Determine the (x, y) coordinate at the center of the cell enclosing the given text.  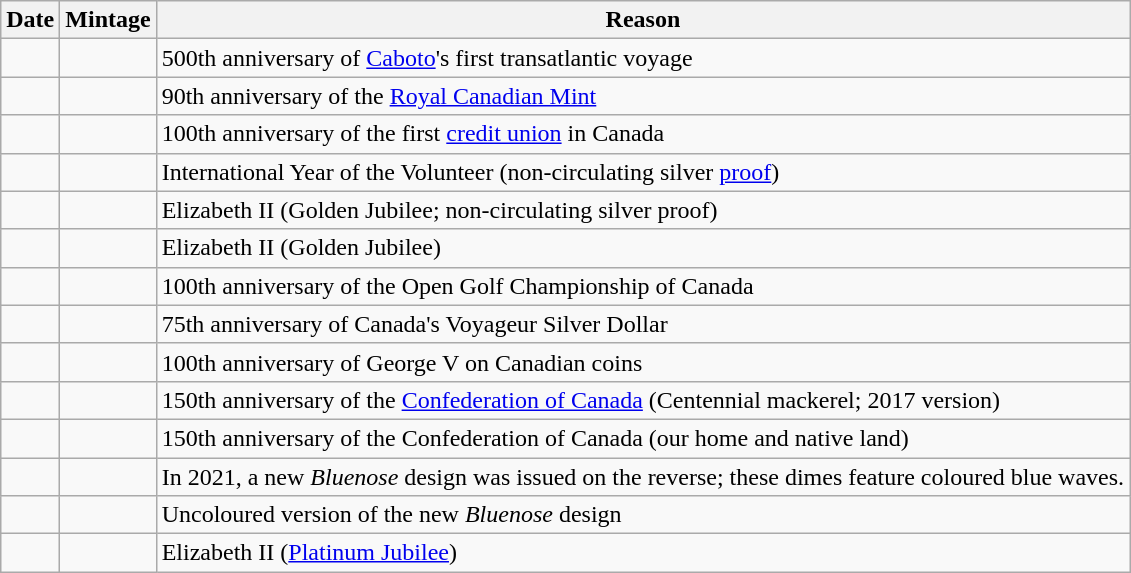
Elizabeth II (Golden Jubilee) (642, 248)
100th anniversary of the first credit union in Canada (642, 134)
Mintage (108, 20)
90th anniversary of the Royal Canadian Mint (642, 96)
International Year of the Volunteer (non-circulating silver proof) (642, 172)
In 2021, a new Bluenose design was issued on the reverse; these dimes feature coloured blue waves. (642, 477)
Elizabeth II (Golden Jubilee; non-circulating silver proof) (642, 210)
100th anniversary of the Open Golf Championship of Canada (642, 286)
100th anniversary of George V on Canadian coins (642, 362)
Uncoloured version of the new Bluenose design (642, 515)
150th anniversary of the Confederation of Canada (Centennial mackerel; 2017 version) (642, 400)
Elizabeth II (Platinum Jubilee) (642, 553)
500th anniversary of Caboto's first transatlantic voyage (642, 58)
Date (30, 20)
150th anniversary of the Confederation of Canada (our home and native land) (642, 438)
Reason (642, 20)
75th anniversary of Canada's Voyageur Silver Dollar (642, 324)
